Detect which cell encompasses the target text, then output its (x, y) center coordinate. 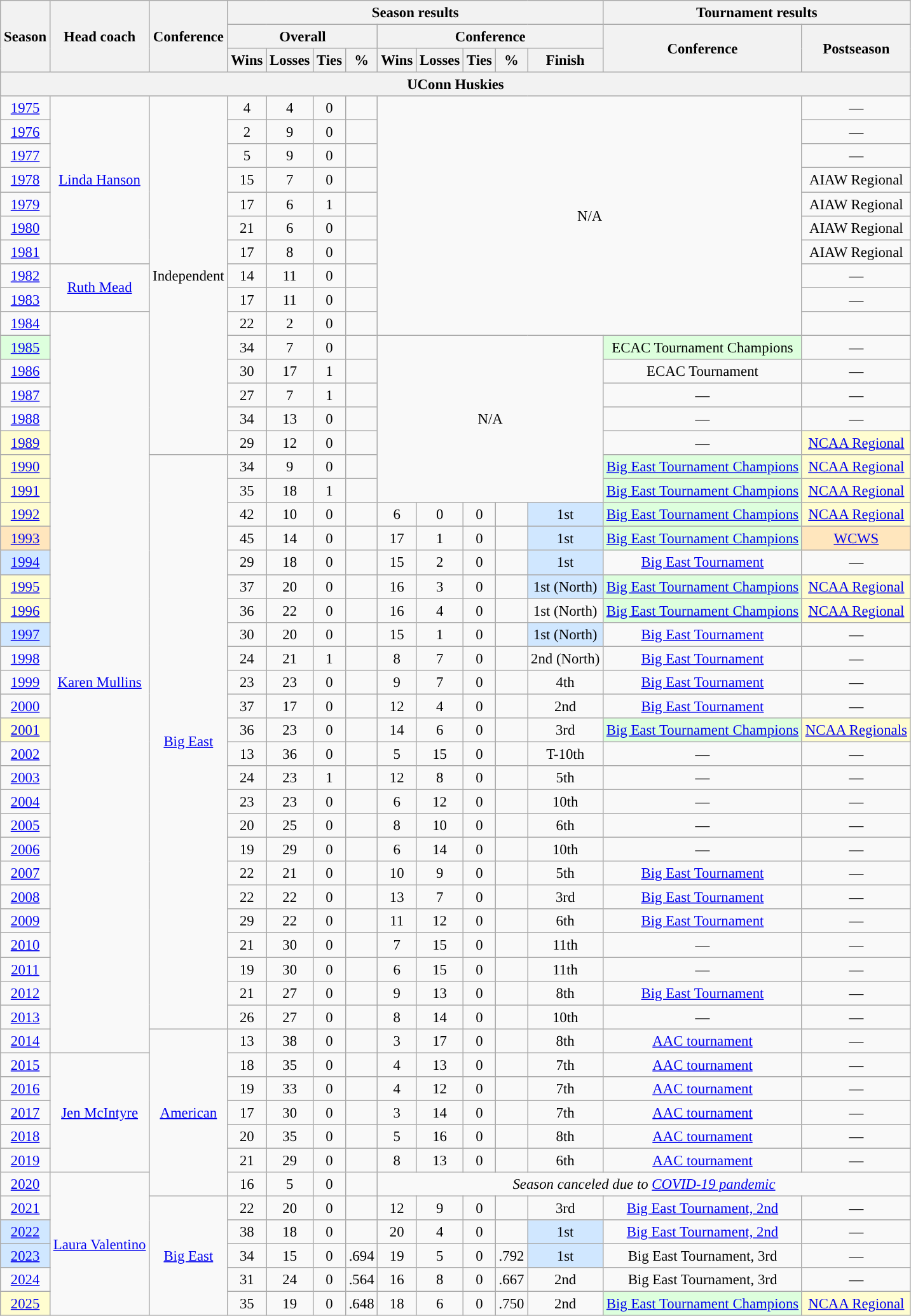
1975 (25, 108)
1989 (25, 443)
2010 (25, 945)
1991 (25, 491)
Jen McIntyre (99, 1112)
ECAC Tournament (703, 371)
Linda Hanson (99, 179)
1981 (25, 252)
1999 (25, 682)
1979 (25, 204)
.792 (511, 1256)
1982 (25, 275)
.648 (361, 1304)
2002 (25, 754)
.667 (511, 1280)
1995 (25, 586)
1980 (25, 228)
42 (247, 515)
1998 (25, 658)
2021 (25, 1209)
26 (247, 1017)
1983 (25, 300)
1990 (25, 467)
NCAA Regionals (856, 730)
2015 (25, 1065)
2003 (25, 778)
1992 (25, 515)
2025 (25, 1304)
Karen Mullins (99, 682)
45 (247, 539)
2013 (25, 1017)
2nd (North) (566, 658)
T-10th (566, 754)
Laura Valentino (99, 1244)
2019 (25, 1160)
31 (247, 1280)
1993 (25, 539)
ECAC Tournament Champions (703, 347)
1978 (25, 180)
2000 (25, 706)
.564 (361, 1280)
25 (290, 826)
Overall (303, 37)
2022 (25, 1232)
Ruth Mead (99, 287)
Independent (188, 275)
33 (290, 1089)
Season results (416, 13)
2005 (25, 826)
Finish (566, 60)
Season (25, 37)
1987 (25, 395)
1988 (25, 419)
2012 (25, 993)
2007 (25, 873)
Season canceled due to COVID-19 pandemic (644, 1184)
1976 (25, 132)
American (188, 1112)
1994 (25, 563)
WCWS (856, 539)
2008 (25, 897)
2009 (25, 922)
2018 (25, 1137)
UConn Huskies (455, 85)
2017 (25, 1112)
1984 (25, 324)
4th (566, 682)
2023 (25, 1256)
1996 (25, 611)
2001 (25, 730)
2024 (25, 1280)
1986 (25, 371)
2004 (25, 802)
.750 (511, 1304)
.694 (361, 1256)
Postseason (856, 48)
2014 (25, 1041)
1977 (25, 156)
1997 (25, 634)
2020 (25, 1184)
2006 (25, 850)
Head coach (99, 37)
2011 (25, 969)
1985 (25, 347)
2016 (25, 1089)
Tournament results (757, 13)
